From the cell containing the given text, extract its center point as [X, Y] coordinate. 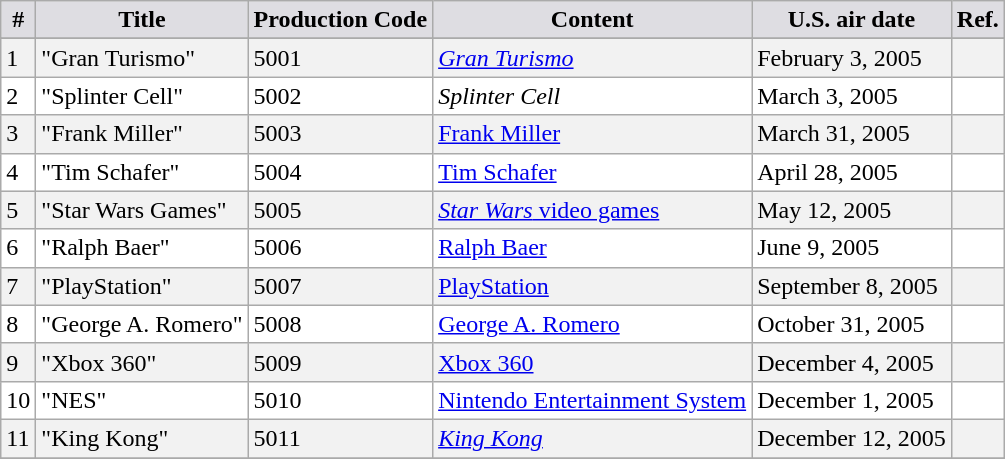
"Ralph Baer" [142, 248]
Star Wars video games [592, 210]
King Kong [592, 438]
"NES" [142, 400]
Tim Schafer [592, 172]
10 [18, 400]
December 4, 2005 [852, 362]
October 31, 2005 [852, 324]
March 31, 2005 [852, 134]
Ref. [978, 20]
5003 [340, 134]
"Gran Turismo" [142, 58]
March 3, 2005 [852, 96]
3 [18, 134]
"PlayStation" [142, 286]
7 [18, 286]
"King Kong" [142, 438]
May 12, 2005 [852, 210]
Production Code [340, 20]
Splinter Cell [592, 96]
June 9, 2005 [852, 248]
9 [18, 362]
1 [18, 58]
U.S. air date [852, 20]
5006 [340, 248]
5007 [340, 286]
5008 [340, 324]
"Splinter Cell" [142, 96]
February 3, 2005 [852, 58]
# [18, 20]
George A. Romero [592, 324]
April 28, 2005 [852, 172]
Frank Miller [592, 134]
6 [18, 248]
PlayStation [592, 286]
"Tim Schafer" [142, 172]
11 [18, 438]
Ralph Baer [592, 248]
September 8, 2005 [852, 286]
2 [18, 96]
Xbox 360 [592, 362]
5010 [340, 400]
8 [18, 324]
Content [592, 20]
5 [18, 210]
5009 [340, 362]
December 12, 2005 [852, 438]
5011 [340, 438]
Title [142, 20]
Nintendo Entertainment System [592, 400]
5005 [340, 210]
"George A. Romero" [142, 324]
5004 [340, 172]
5002 [340, 96]
"Star Wars Games" [142, 210]
Gran Turismo [592, 58]
"Frank Miller" [142, 134]
5001 [340, 58]
December 1, 2005 [852, 400]
4 [18, 172]
"Xbox 360" [142, 362]
